Locate the cell with the specified text and output its [X, Y] center coordinate. 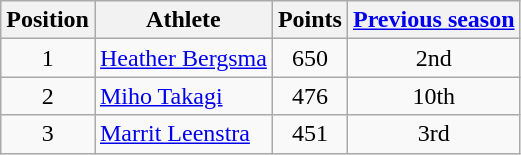
Athlete [183, 20]
476 [310, 96]
Heather Bergsma [183, 58]
Previous season [434, 20]
451 [310, 134]
3 [48, 134]
1 [48, 58]
Position [48, 20]
Points [310, 20]
10th [434, 96]
Marrit Leenstra [183, 134]
3rd [434, 134]
2 [48, 96]
Miho Takagi [183, 96]
2nd [434, 58]
650 [310, 58]
